Detect which cell encompasses the target text, then output its (X, Y) center coordinate. 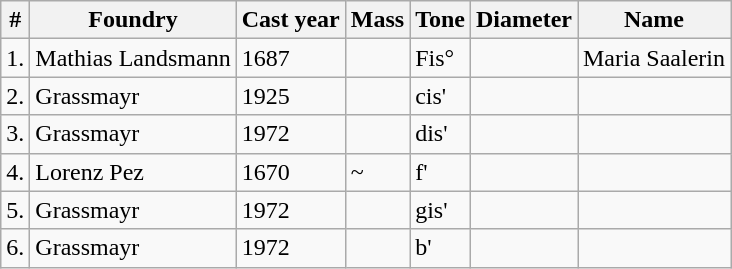
Maria Saalerin (654, 58)
Mass (377, 20)
gis' (440, 210)
1. (16, 58)
cis' (440, 96)
Mathias Landsmann (133, 58)
# (16, 20)
Cast year (290, 20)
1670 (290, 172)
Name (654, 20)
b' (440, 248)
5. (16, 210)
dis' (440, 134)
Diameter (524, 20)
1687 (290, 58)
Lorenz Pez (133, 172)
2. (16, 96)
~ (377, 172)
3. (16, 134)
Fis° (440, 58)
Tone (440, 20)
f' (440, 172)
6. (16, 248)
1925 (290, 96)
4. (16, 172)
Foundry (133, 20)
